Return (x, y) of the center of cell containing provided text 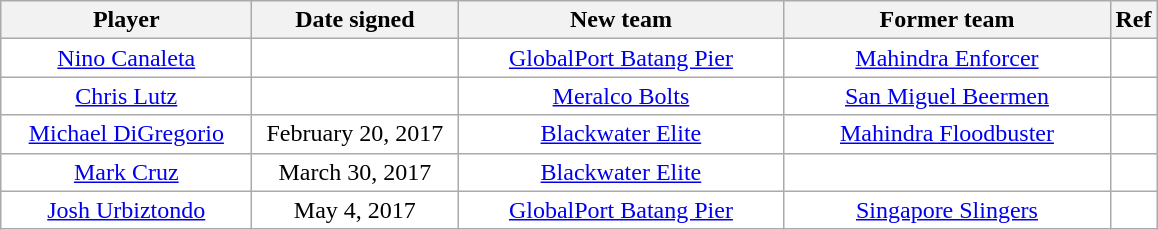
Mark Cruz (126, 172)
Chris Lutz (126, 96)
Singapore Slingers (947, 210)
Date signed (355, 20)
Former team (947, 20)
May 4, 2017 (355, 210)
Michael DiGregorio (126, 134)
Player (126, 20)
San Miguel Beermen (947, 96)
Meralco Bolts (621, 96)
February 20, 2017 (355, 134)
New team (621, 20)
Mahindra Enforcer (947, 58)
Mahindra Floodbuster (947, 134)
Ref (1134, 20)
Josh Urbiztondo (126, 210)
Nino Canaleta (126, 58)
March 30, 2017 (355, 172)
